Locate the cell with the specified text and output its (x, y) center coordinate. 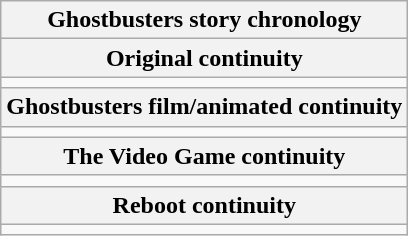
Ghostbusters film/animated continuity (204, 107)
The Video Game continuity (204, 156)
Original continuity (204, 58)
Ghostbusters story chronology (204, 20)
Reboot continuity (204, 205)
